From the cell containing the given text, extract its center point as [X, Y] coordinate. 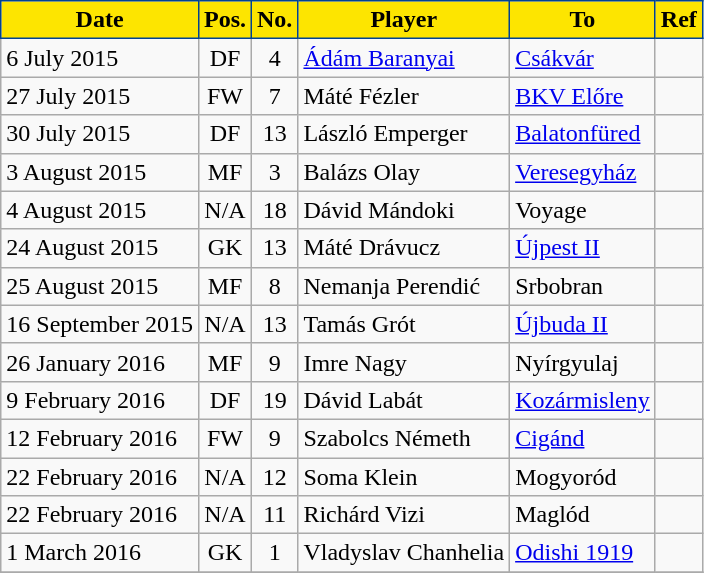
Újpest II [583, 248]
Player [404, 20]
Srbobran [583, 286]
Mogyoród [583, 477]
3 [275, 172]
László Emperger [404, 134]
18 [275, 210]
4 [275, 58]
Odishi 1919 [583, 553]
Dávid Mándoki [404, 210]
30 July 2015 [100, 134]
Nemanja Perendić [404, 286]
27 July 2015 [100, 96]
4 August 2015 [100, 210]
Richárd Vizi [404, 515]
Máté Fézler [404, 96]
3 August 2015 [100, 172]
Soma Klein [404, 477]
Date [100, 20]
No. [275, 20]
Szabolcs Németh [404, 438]
7 [275, 96]
Ref [678, 20]
Balázs Olay [404, 172]
11 [275, 515]
19 [275, 400]
Voyage [583, 210]
BKV Előre [583, 96]
16 September 2015 [100, 324]
Máté Drávucz [404, 248]
24 August 2015 [100, 248]
25 August 2015 [100, 286]
Maglód [583, 515]
6 July 2015 [100, 58]
Újbuda II [583, 324]
Dávid Labát [404, 400]
1 [275, 553]
Cigánd [583, 438]
12 February 2016 [100, 438]
Csákvár [583, 58]
8 [275, 286]
12 [275, 477]
Tamás Grót [404, 324]
1 March 2016 [100, 553]
Kozármisleny [583, 400]
26 January 2016 [100, 362]
Vladyslav Chanhelia [404, 553]
Balatonfüred [583, 134]
Ádám Baranyai [404, 58]
Veresegyház [583, 172]
Pos. [224, 20]
Nyírgyulaj [583, 362]
Imre Nagy [404, 362]
To [583, 20]
9 February 2016 [100, 400]
